Return the [x, y] coordinate for the center point of the cell that contains the specified text.  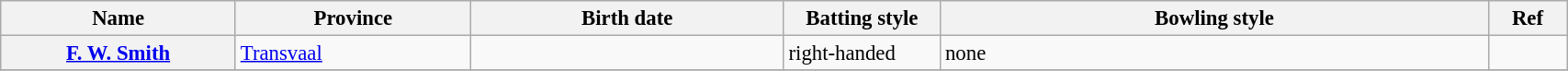
Bowling style [1214, 18]
Transvaal [353, 53]
none [1214, 53]
F. W. Smith [118, 53]
Name [118, 18]
Batting style [862, 18]
Province [353, 18]
Ref [1527, 18]
right-handed [862, 53]
Birth date [626, 18]
